Identify which cell holds the provided text, then report its [X, Y] central coordinate. 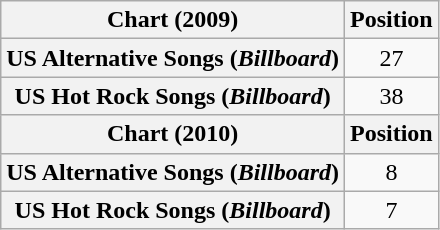
Chart (2010) [173, 134]
8 [392, 172]
7 [392, 210]
Chart (2009) [173, 20]
38 [392, 96]
27 [392, 58]
